Return (X, Y) of the center of cell containing provided text 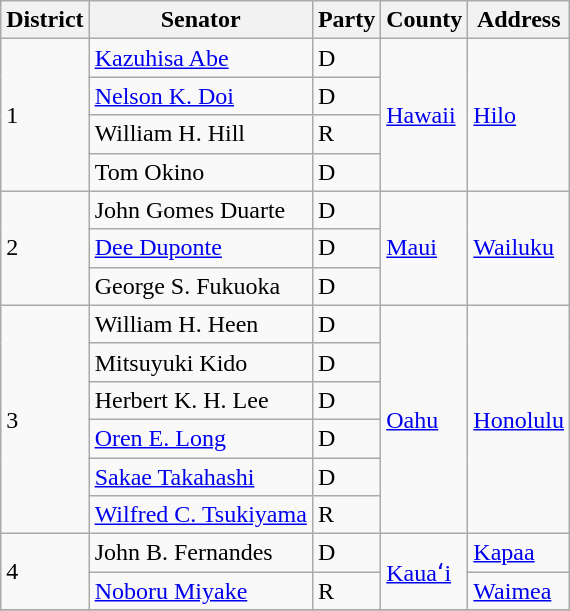
District (45, 20)
Party (346, 20)
Nelson K. Doi (200, 96)
Tom Okino (200, 172)
Kazuhisa Abe (200, 58)
Hawaii (424, 115)
2 (45, 248)
Wilfred C. Tsukiyama (200, 515)
Kapaa (519, 553)
County (424, 20)
Kauaʻi (424, 572)
William H. Heen (200, 324)
John Gomes Duarte (200, 210)
Dee Duponte (200, 248)
Hilo (519, 115)
Noboru Miyake (200, 591)
John B. Fernandes (200, 553)
1 (45, 115)
Sakae Takahashi (200, 477)
3 (45, 419)
Honolulu (519, 419)
William H. Hill (200, 134)
Herbert K. H. Lee (200, 400)
4 (45, 572)
Oren E. Long (200, 438)
Maui (424, 248)
Mitsuyuki Kido (200, 362)
Waimea (519, 591)
Oahu (424, 419)
Senator (200, 20)
George S. Fukuoka (200, 286)
Address (519, 20)
Wailuku (519, 248)
